Provide the (x, y) coordinate of the cell's center where the given text is located.  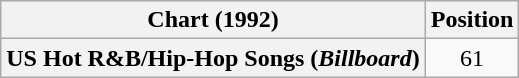
Chart (1992) (213, 20)
Position (472, 20)
US Hot R&B/Hip-Hop Songs (Billboard) (213, 58)
61 (472, 58)
